Search for the cell housing the specified text and yield its (x, y) center coordinate. 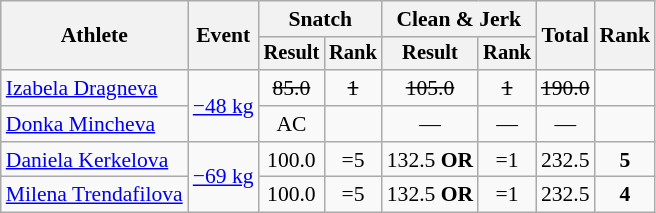
−48 kg (224, 106)
5 (626, 160)
−69 kg (224, 178)
Snatch (320, 19)
Total (566, 36)
85.0 (292, 88)
Izabela Dragneva (94, 88)
Daniela Kerkelova (94, 160)
4 (626, 195)
AC (292, 124)
Event (224, 36)
105.0 (430, 88)
Athlete (94, 36)
Clean & Jerk (459, 19)
Milena Trendafilova (94, 195)
Donka Mincheva (94, 124)
190.0 (566, 88)
